Pinpoint the cell where the given text exists, returning its (X, Y) midpoint coordinate. 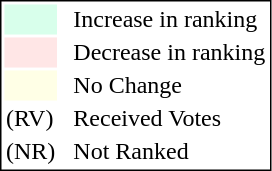
Increase in ranking (170, 19)
(RV) (30, 119)
Decrease in ranking (170, 53)
(NR) (30, 151)
No Change (170, 85)
Received Votes (170, 119)
Not Ranked (170, 151)
